Return (x, y) of the center of cell containing provided text 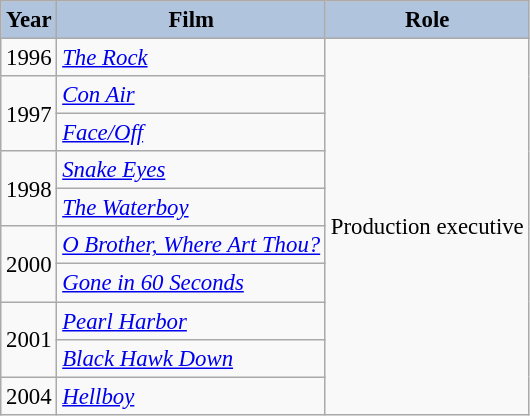
The Waterboy (192, 208)
O Brother, Where Art Thou? (192, 245)
Pearl Harbor (192, 321)
Black Hawk Down (192, 358)
Face/Off (192, 133)
Snake Eyes (192, 170)
1997 (29, 114)
Gone in 60 Seconds (192, 283)
The Rock (192, 58)
2004 (29, 396)
Film (192, 20)
Production executive (427, 227)
Year (29, 20)
2001 (29, 340)
1996 (29, 58)
Hellboy (192, 396)
Con Air (192, 95)
1998 (29, 188)
2000 (29, 264)
Role (427, 20)
